For the text-containing cell, return its midpoint in [X, Y] coordinate format. 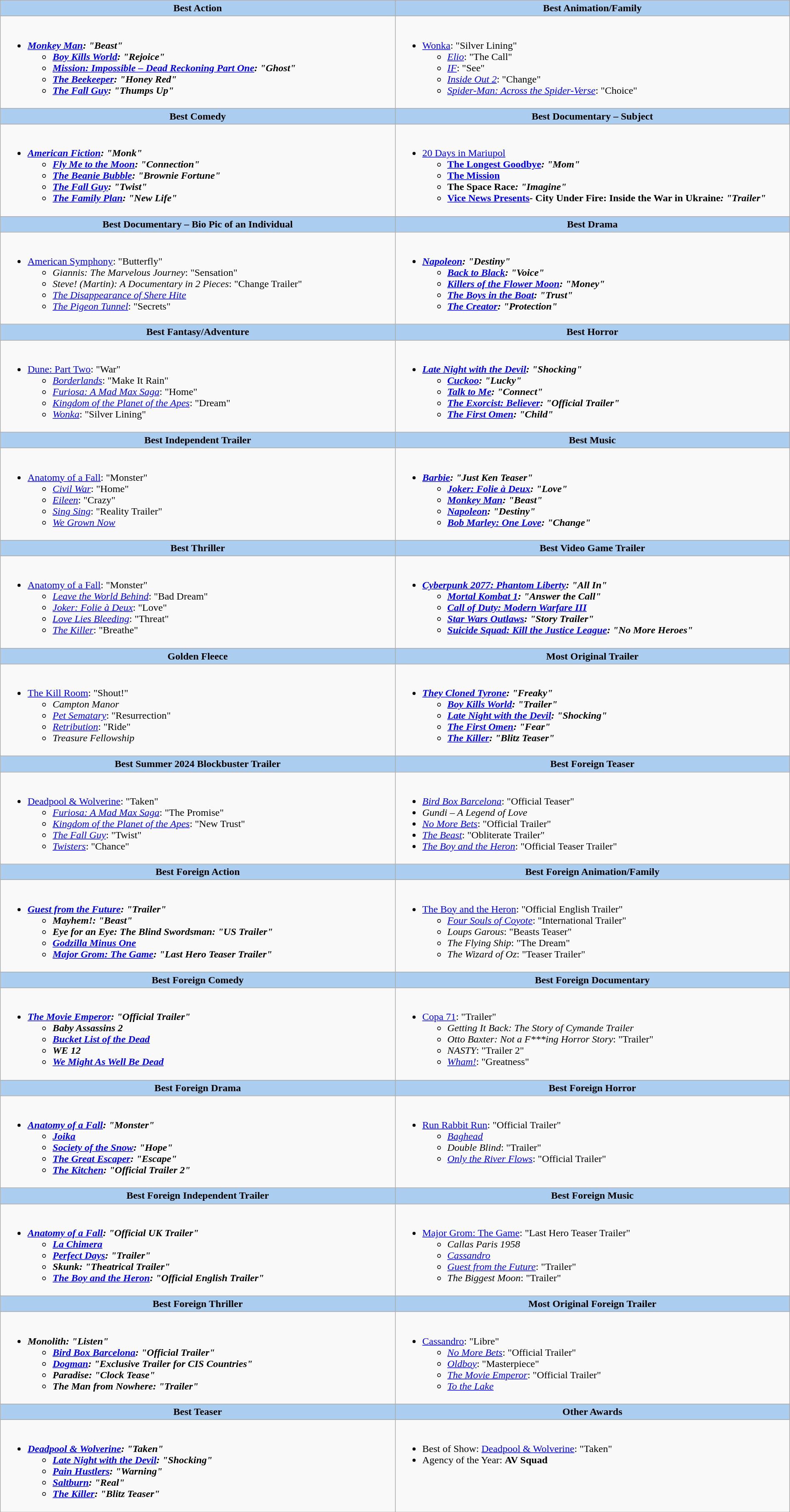
American Fiction: "Monk"Fly Me to the Moon: "Connection"The Beanie Bubble: "Brownie Fortune"The Fall Guy: "Twist"The Family Plan: "New Life" [197, 170]
Best Drama [592, 224]
Other Awards [592, 1412]
Best Music [592, 440]
Best Foreign Documentary [592, 980]
Wonka: "Silver Lining"Elio: "The Call"IF: "See"Inside Out 2: "Change"Spider-Man: Across the Spider-Verse: "Choice" [592, 62]
Dune: Part Two: "War"Borderlands: "Make It Rain"Furiosa: A Mad Max Saga: "Home"Kingdom of the Planet of the Apes: "Dream"Wonka: "Silver Lining" [197, 386]
Best Comedy [197, 116]
Best Teaser [197, 1412]
Best Fantasy/Adventure [197, 332]
Golden Fleece [197, 656]
They Cloned Tyrone: "Freaky"Boy Kills World: "Trailer"Late Night with the Devil: "Shocking"The First Omen: "Fear"The Killer: "Blitz Teaser" [592, 710]
Best Foreign Action [197, 872]
Best Horror [592, 332]
Best Independent Trailer [197, 440]
Deadpool & Wolverine: "Taken"Late Night with the Devil: "Shocking"Pain Hustlers: "Warning"Saltburn: "Real"The Killer: "Blitz Teaser" [197, 1466]
Major Grom: The Game: "Last Hero Teaser Trailer"Callas Paris 1958CassandroGuest from the Future: "Trailer"The Biggest Moon: "Trailer" [592, 1250]
Best Foreign Horror [592, 1088]
Best Video Game Trailer [592, 548]
Best Foreign Thriller [197, 1304]
Best of Show: Deadpool & Wolverine: "Taken"Agency of the Year: AV Squad [592, 1466]
Best Foreign Teaser [592, 764]
Anatomy of a Fall: "Monster"Leave the World Behind: "Bad Dream"Joker: Folie à Deux: "Love"Love Lies Bleeding: "Threat"The Killer: "Breathe" [197, 602]
Best Documentary – Bio Pic of an Individual [197, 224]
Best Thriller [197, 548]
Anatomy of a Fall: "Official UK Trailer"La ChimeraPerfect Days: "Trailer"Skunk: "Theatrical Trailer"The Boy and the Heron: "Official English Trailer" [197, 1250]
Best Documentary – Subject [592, 116]
The Movie Emperor: "Official Trailer"Baby Assassins 2Bucket List of the DeadWE 12We Might As Well Be Dead [197, 1034]
Run Rabbit Run: "Official Trailer"BagheadDouble Blind: "Trailer"Only the River Flows: "Official Trailer" [592, 1142]
Best Foreign Comedy [197, 980]
Best Action [197, 8]
Best Foreign Music [592, 1196]
Napoleon: "Destiny"Back to Black: "Voice"Killers of the Flower Moon: "Money"The Boys in the Boat: "Trust"The Creator: "Protection" [592, 278]
Best Foreign Animation/Family [592, 872]
Best Summer 2024 Blockbuster Trailer [197, 764]
Anatomy of a Fall: "Monster"Civil War: "Home"Eileen: "Crazy"Sing Sing: "Reality Trailer"We Grown Now [197, 494]
Most Original Foreign Trailer [592, 1304]
Late Night with the Devil: "Shocking"Cuckoo: "Lucky"Talk to Me: "Connect"The Exorcist: Believer: "Official Trailer"The First Omen: "Child" [592, 386]
Copa 71: "Trailer"Getting It Back: The Story of Cymande TrailerOtto Baxter: Not a F***ing Horror Story: "Trailer"NASTY: "Trailer 2"Wham!: "Greatness" [592, 1034]
Cassandro: "Libre"No More Bets: "Official Trailer"Oldboy: "Masterpiece"The Movie Emperor: "Official Trailer"To the Lake [592, 1357]
Barbie: "Just Ken Teaser"Joker: Folie à Deux: "Love"Monkey Man: "Beast"Napoleon: "Destiny"Bob Marley: One Love: "Change" [592, 494]
Best Foreign Independent Trailer [197, 1196]
Anatomy of a Fall: "Monster"JoikaSociety of the Snow: "Hope"The Great Escaper: "Escape"The Kitchen: "Official Trailer 2" [197, 1142]
Best Foreign Drama [197, 1088]
Best Animation/Family [592, 8]
Most Original Trailer [592, 656]
The Kill Room: "Shout!"Campton ManorPet Sematary: "Resurrection"Retribution: "Ride"Treasure Fellowship [197, 710]
